Find where the given text appears and provide that cell's center as (X, Y) coordinate. 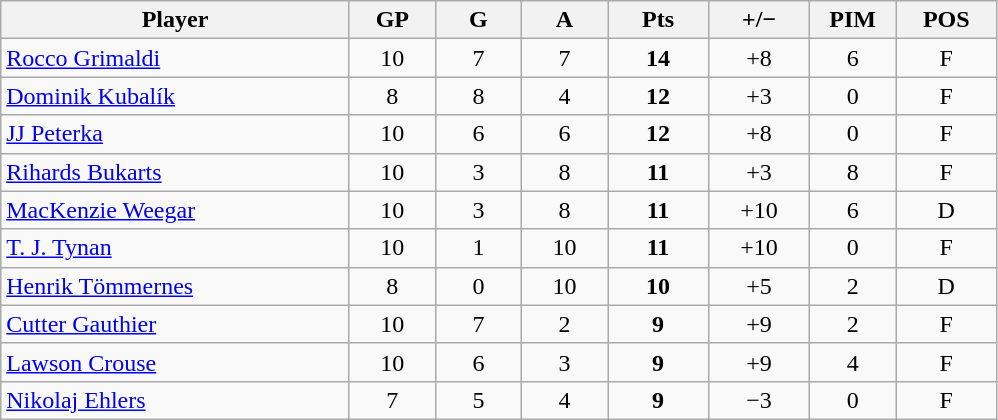
Henrik Tömmernes (176, 286)
T. J. Tynan (176, 248)
A (564, 20)
Rihards Bukarts (176, 172)
PIM (853, 20)
−3 (760, 400)
MacKenzie Weegar (176, 210)
Player (176, 20)
Dominik Kubalík (176, 96)
Pts (658, 20)
14 (658, 58)
Cutter Gauthier (176, 324)
1 (478, 248)
5 (478, 400)
JJ Peterka (176, 134)
Rocco Grimaldi (176, 58)
Nikolaj Ehlers (176, 400)
GP (392, 20)
+/− (760, 20)
+5 (760, 286)
Lawson Crouse (176, 362)
POS (946, 20)
G (478, 20)
